Find where the given text appears and provide that cell's center as [X, Y] coordinate. 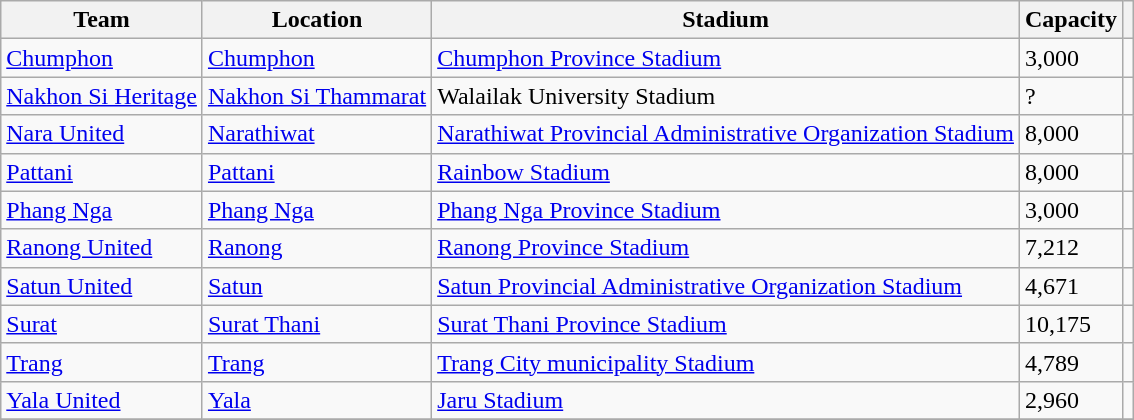
Chumphon Province Stadium [726, 58]
Ranong United [102, 248]
Narathiwat [316, 134]
Narathiwat Provincial Administrative Organization Stadium [726, 134]
Yala United [102, 400]
Trang City municipality Stadium [726, 362]
Walailak University Stadium [726, 96]
10,175 [1072, 324]
Surat Thani Province Stadium [726, 324]
Stadium [726, 20]
? [1072, 96]
Nakhon Si Thammarat [316, 96]
Capacity [1072, 20]
Location [316, 20]
Surat [102, 324]
Nara United [102, 134]
2,960 [1072, 400]
Satun [316, 286]
Jaru Stadium [726, 400]
Ranong Province Stadium [726, 248]
Surat Thani [316, 324]
Nakhon Si Heritage [102, 96]
Team [102, 20]
7,212 [1072, 248]
Ranong [316, 248]
4,789 [1072, 362]
Phang Nga Province Stadium [726, 210]
Satun Provincial Administrative Organization Stadium [726, 286]
Yala [316, 400]
Satun United [102, 286]
Rainbow Stadium [726, 172]
4,671 [1072, 286]
